From the cell containing the given text, extract its center point as (X, Y) coordinate. 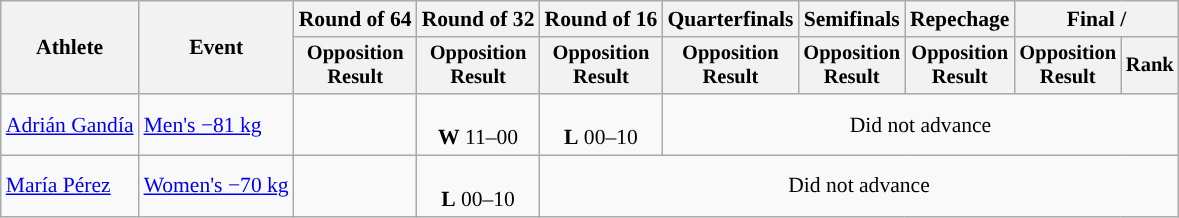
Quarterfinals (730, 19)
Rank (1150, 66)
Men's −81 kg (216, 124)
Women's −70 kg (216, 186)
Round of 64 (356, 19)
Repechage (960, 19)
W 11–00 (478, 124)
Event (216, 48)
Semifinals (851, 19)
Final / (1097, 19)
María Pérez (70, 186)
Adrián Gandía (70, 124)
Athlete (70, 48)
Round of 32 (478, 19)
Round of 16 (600, 19)
